Find where the given text appears and provide that cell's center as (X, Y) coordinate. 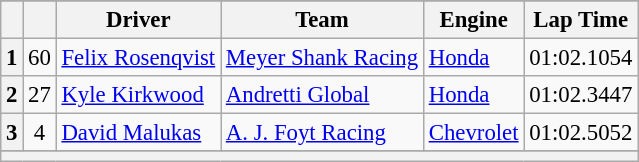
Driver (138, 20)
Lap Time (581, 20)
3 (12, 133)
David Malukas (138, 133)
Felix Rosenqvist (138, 58)
1 (12, 58)
01:02.5052 (581, 133)
01:02.3447 (581, 95)
Team (322, 20)
27 (40, 95)
Kyle Kirkwood (138, 95)
Engine (473, 20)
Meyer Shank Racing (322, 58)
A. J. Foyt Racing (322, 133)
60 (40, 58)
Andretti Global (322, 95)
4 (40, 133)
Chevrolet (473, 133)
2 (12, 95)
01:02.1054 (581, 58)
